Pinpoint the cell where the given text exists, returning its (x, y) midpoint coordinate. 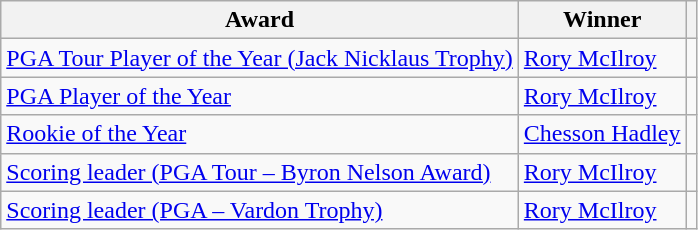
PGA Tour Player of the Year (Jack Nicklaus Trophy) (260, 58)
Scoring leader (PGA Tour – Byron Nelson Award) (260, 172)
PGA Player of the Year (260, 96)
Scoring leader (PGA – Vardon Trophy) (260, 210)
Chesson Hadley (602, 134)
Award (260, 20)
Rookie of the Year (260, 134)
Winner (602, 20)
